For the text-containing cell, return its midpoint in (x, y) coordinate format. 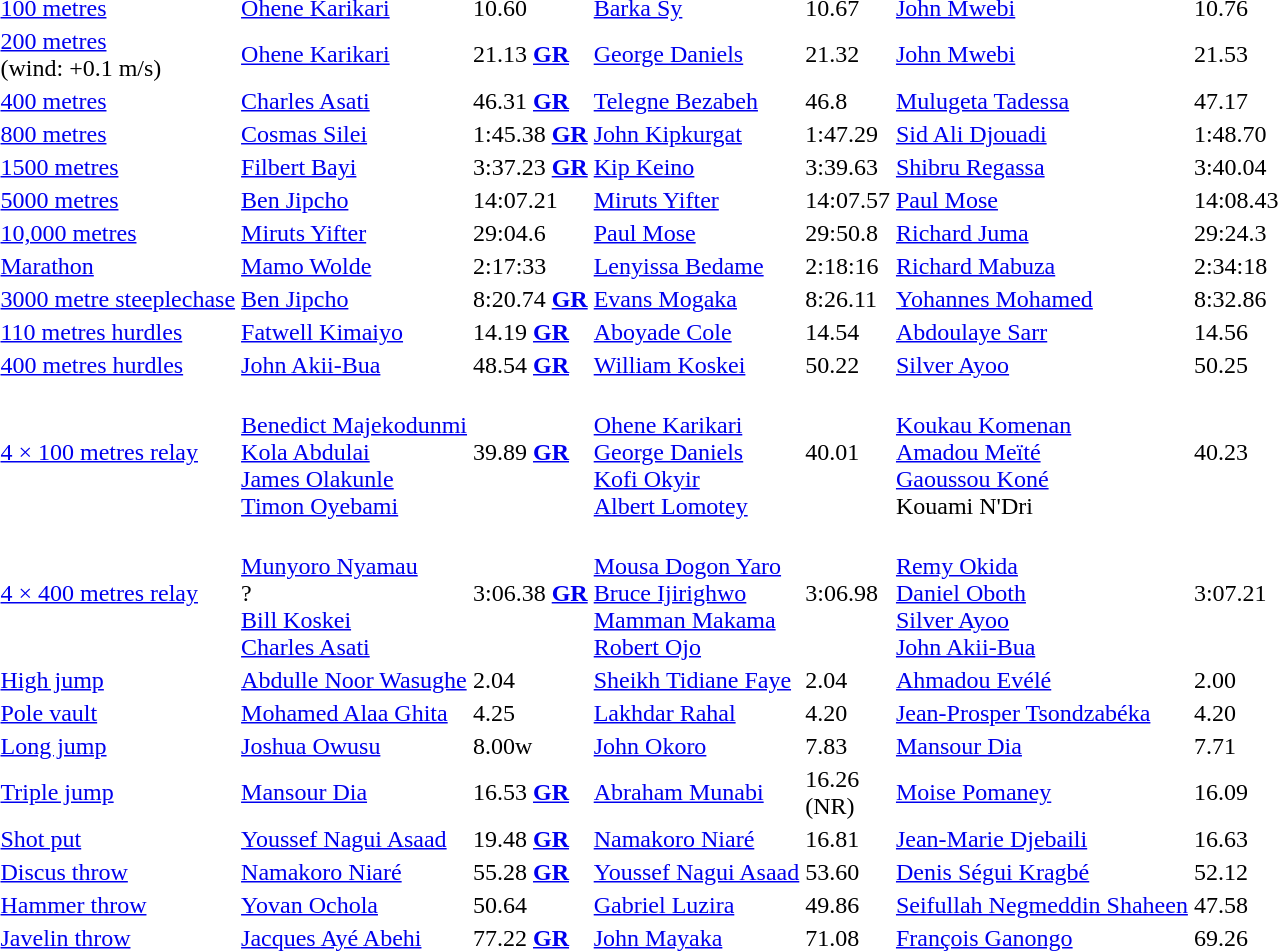
Richard Juma (1042, 233)
40.01 (848, 452)
Silver Ayoo (1042, 365)
14:07.57 (848, 200)
Abraham Munabi (696, 792)
Benedict MajekodunmiKola AbdulaiJames OlakunleTimon Oyebami (354, 452)
3:06.98 (848, 593)
29:50.8 (848, 233)
Gabriel Luzira (696, 905)
4.25 (531, 713)
Munyoro Nyamau?Bill KoskeiCharles Asati (354, 593)
Koukau KomenanAmadou MeïtéGaoussou KonéKouami N'Dri (1042, 452)
2:17:33 (531, 266)
8:26.11 (848, 299)
14:07.21 (531, 200)
7.83 (848, 746)
John Mwebi (1042, 54)
Lenyissa Bedame (696, 266)
29:04.6 (531, 233)
Abdulle Noor Wasughe (354, 680)
21.13 GR (531, 54)
53.60 (848, 872)
14.19 GR (531, 332)
Abdoulaye Sarr (1042, 332)
Joshua Owusu (354, 746)
3:37.23 GR (531, 167)
Jean-Prosper Tsondzabéka (1042, 713)
21.32 (848, 54)
John Akii-Bua (354, 365)
Mousa Dogon YaroBruce IjirighwoMamman MakamaRobert Ojo (696, 593)
50.22 (848, 365)
George Daniels (696, 54)
John Kipkurgat (696, 134)
Jean-Marie Djebaili (1042, 839)
Sheikh Tidiane Faye (696, 680)
3:39.63 (848, 167)
Filbert Bayi (354, 167)
19.48 GR (531, 839)
John Okoro (696, 746)
55.28 GR (531, 872)
Mulugeta Tadessa (1042, 101)
Moise Pomaney (1042, 792)
48.54 GR (531, 365)
Fatwell Kimaiyo (354, 332)
8.00w (531, 746)
Remy OkidaDaniel ObothSilver AyooJohn Akii-Bua (1042, 593)
Yohannes Mohamed (1042, 299)
Shibru Regassa (1042, 167)
Denis Ségui Kragbé (1042, 872)
46.8 (848, 101)
50.64 (531, 905)
2:18:16 (848, 266)
Lakhdar Rahal (696, 713)
8:20.74 GR (531, 299)
Sid Ali Djouadi (1042, 134)
Ohene Karikari (354, 54)
16.53 GR (531, 792)
1:47.29 (848, 134)
Yovan Ochola (354, 905)
Kip Keino (696, 167)
Mamo Wolde (354, 266)
Evans Mogaka (696, 299)
Telegne Bezabeh (696, 101)
16.81 (848, 839)
William Koskei (696, 365)
1:45.38 GR (531, 134)
3:06.38 GR (531, 593)
Seifullah Negmeddin Shaheen (1042, 905)
46.31 GR (531, 101)
4.20 (848, 713)
39.89 GR (531, 452)
Cosmas Silei (354, 134)
14.54 (848, 332)
49.86 (848, 905)
Richard Mabuza (1042, 266)
Ahmadou Evélé (1042, 680)
16.26(NR) (848, 792)
Ohene KarikariGeorge DanielsKofi OkyirAlbert Lomotey (696, 452)
Aboyade Cole (696, 332)
Mohamed Alaa Ghita (354, 713)
Charles Asati (354, 101)
